Identify which cell holds the provided text, then report its (x, y) central coordinate. 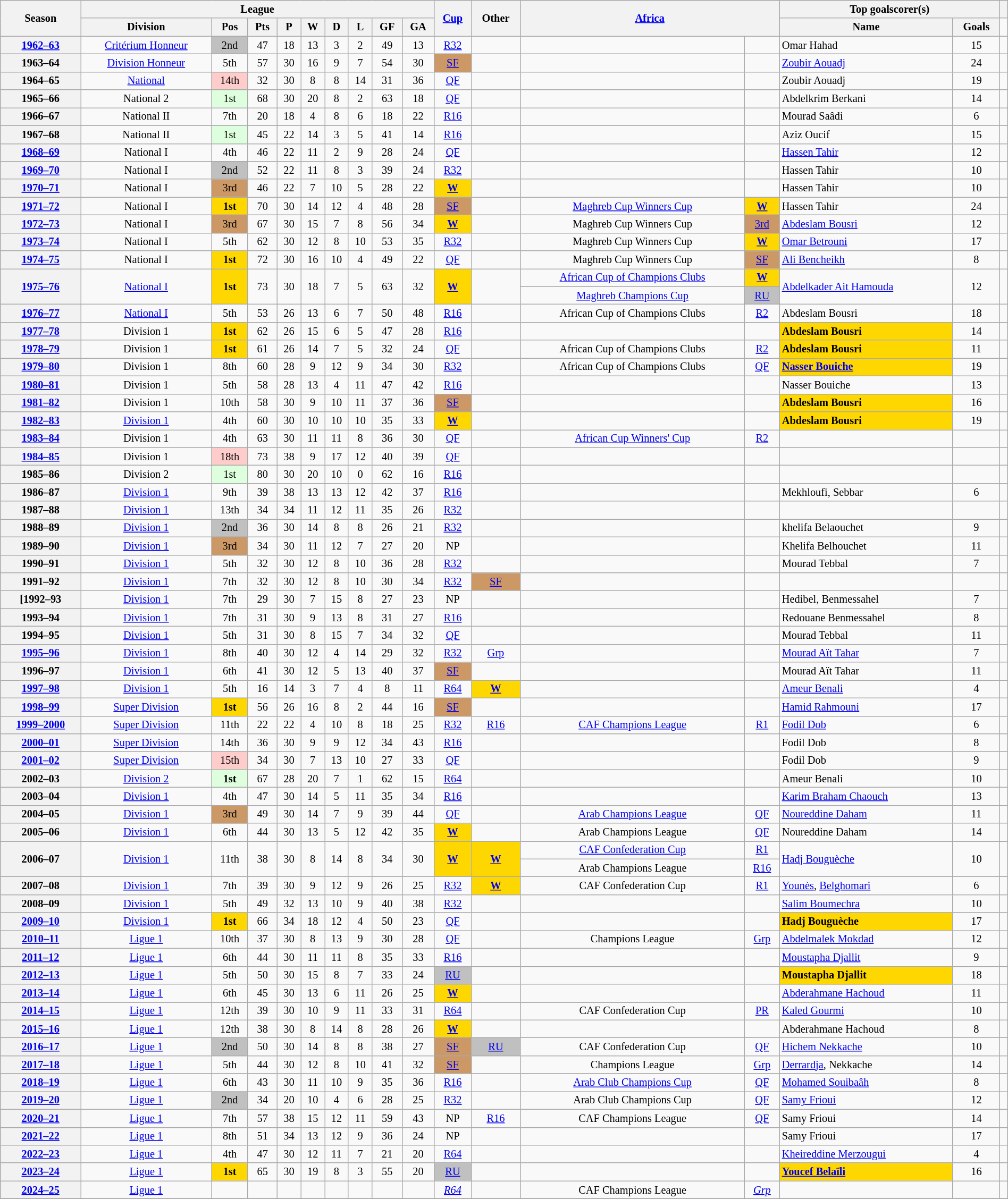
1997–98 (40, 689)
66 (263, 922)
2000–01 (40, 742)
2021–22 (40, 1136)
Salim Boumechra (866, 904)
51 (263, 1136)
13th (230, 510)
African Cup Winners' Cup (632, 438)
PR (762, 1011)
59 (387, 1118)
54 (387, 63)
68 (263, 99)
52 (263, 170)
Abdelmalek Mokdad (866, 939)
GA (418, 27)
Africa (650, 18)
Division Honneur (146, 63)
1987–88 (40, 510)
2006–07 (40, 859)
Name (866, 27)
Season (40, 18)
Hedibel, Benmessahel (866, 599)
1971–72 (40, 206)
Derrardja, Nekkache (866, 1065)
Hichem Nekkache (866, 1046)
Mohamed Souibaâh (866, 1083)
18th (230, 457)
1998–99 (40, 707)
2019–20 (40, 1100)
55 (387, 1172)
1995–96 (40, 653)
Kaled Gourmi (866, 1011)
[1992–93 (40, 599)
Maghreb Champions Cup (632, 295)
1999–2000 (40, 725)
2024–25 (40, 1190)
Redouane Benmessahel (866, 618)
Ali Bencheikh (866, 260)
League (257, 9)
65 (263, 1172)
Omar Betrouni (866, 242)
Pos (230, 27)
National 2 (146, 99)
1989–90 (40, 546)
2005–06 (40, 832)
1985–86 (40, 474)
Other (495, 18)
1968–69 (40, 153)
1977–78 (40, 331)
Division (146, 27)
2013–14 (40, 993)
1963–64 (40, 63)
Aziz Oucif (866, 134)
D (337, 27)
1976–77 (40, 313)
1984–85 (40, 457)
Cup (452, 18)
2018–19 (40, 1083)
72 (263, 260)
Pts (263, 27)
Younès, Belghomari (866, 886)
2001–02 (40, 761)
1986–87 (40, 492)
2003–04 (40, 796)
2012–13 (40, 975)
1993–94 (40, 618)
2023–24 (40, 1172)
9th (230, 492)
1991–92 (40, 581)
Abdelkrim Berkani (866, 99)
1981–82 (40, 403)
Mekhloufi, Sebbar (866, 492)
Omar Hahad (866, 45)
1974–75 (40, 260)
0 (360, 474)
Mourad Saâdi (866, 116)
1972–73 (40, 224)
2016–17 (40, 1046)
2011–12 (40, 957)
2020–21 (40, 1118)
1962–63 (40, 45)
GF (387, 27)
2009–10 (40, 922)
2008–09 (40, 904)
khelifa Belaouchet (866, 528)
P (289, 27)
2014–15 (40, 1011)
70 (263, 206)
1982–83 (40, 420)
Goals (976, 27)
1969–70 (40, 170)
1990–91 (40, 564)
National (146, 81)
1967–68 (40, 134)
61 (263, 349)
1970–71 (40, 188)
1994–95 (40, 635)
Karim Braham Chaouch (866, 796)
1978–79 (40, 349)
1975–76 (40, 286)
Critérium Honneur (146, 45)
2017–18 (40, 1065)
1 (360, 779)
1983–84 (40, 438)
2022–23 (40, 1154)
1973–74 (40, 242)
2004–05 (40, 814)
2007–08 (40, 886)
Hamid Rahmouni (866, 707)
Kheireddine Merzougui (866, 1154)
1980–81 (40, 385)
1964–65 (40, 81)
Youcef Belaïli (866, 1172)
1988–89 (40, 528)
2002–03 (40, 779)
1966–67 (40, 116)
1979–80 (40, 367)
Abdelkader Ait Hamouda (866, 286)
1996–97 (40, 671)
1965–66 (40, 99)
80 (263, 474)
2015–16 (40, 1029)
15th (230, 761)
L (360, 27)
2010–11 (40, 939)
Top goalscorer(s) (890, 9)
Khelifa Belhouchet (866, 546)
